Search for the cell housing the specified text and yield its [x, y] center coordinate. 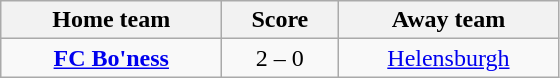
Score [280, 20]
FC Bo'ness [112, 58]
Away team [448, 20]
2 – 0 [280, 58]
Home team [112, 20]
Helensburgh [448, 58]
